For the text-containing cell, return its midpoint in (x, y) coordinate format. 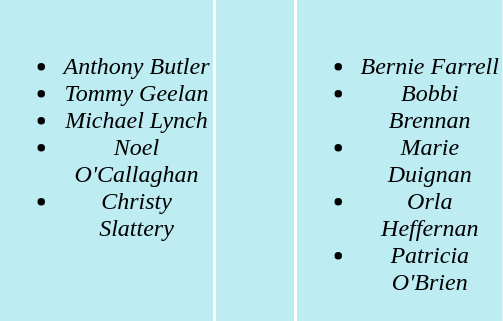
Anthony ButlerTommy GeelanMichael LynchNoel O'CallaghanChristy Slattery (106, 160)
Bernie FarrellBobbi BrennanMarie DuignanOrla HeffernanPatricia O'Brien (400, 160)
